Identify which cell holds the provided text, then report its [X, Y] central coordinate. 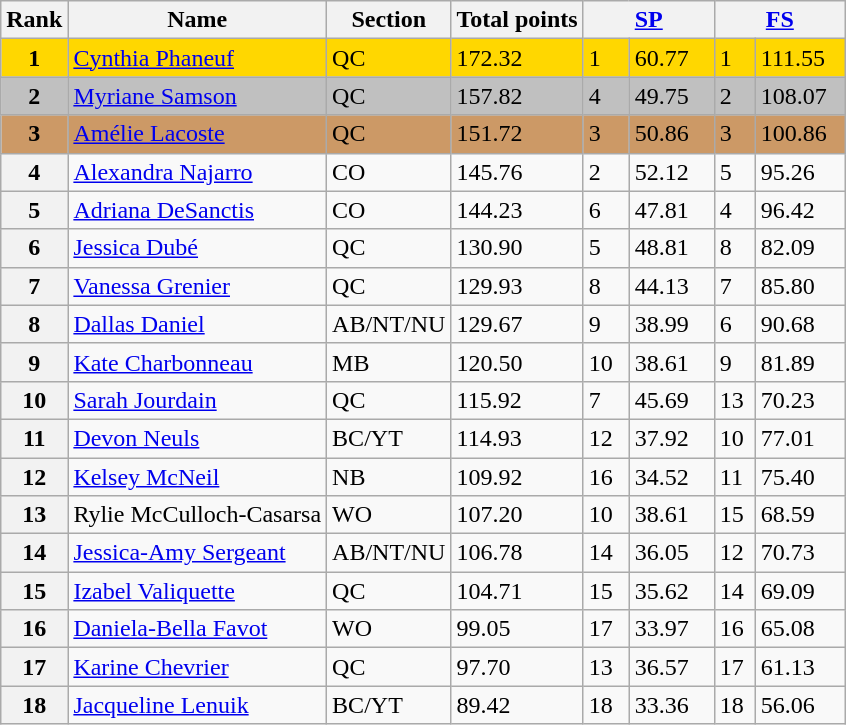
34.52 [672, 477]
106.78 [517, 553]
145.76 [517, 172]
48.81 [672, 248]
99.05 [517, 629]
130.90 [517, 248]
33.36 [672, 705]
Vanessa Grenier [198, 286]
82.09 [800, 248]
Sarah Jourdain [198, 400]
Jessica-Amy Sergeant [198, 553]
Section [389, 20]
144.23 [517, 210]
Dallas Daniel [198, 324]
Jessica Dubé [198, 248]
115.92 [517, 400]
109.92 [517, 477]
FS [780, 20]
60.77 [672, 58]
44.13 [672, 286]
129.93 [517, 286]
Alexandra Najarro [198, 172]
Total points [517, 20]
97.70 [517, 667]
104.71 [517, 591]
120.50 [517, 362]
90.68 [800, 324]
37.92 [672, 438]
107.20 [517, 515]
68.59 [800, 515]
35.62 [672, 591]
50.86 [672, 134]
Kate Charbonneau [198, 362]
Myriane Samson [198, 96]
Amélie Lacoste [198, 134]
Izabel Valiquette [198, 591]
Kelsey McNeil [198, 477]
Cynthia Phaneuf [198, 58]
75.40 [800, 477]
Daniela-Bella Favot [198, 629]
Name [198, 20]
SP [648, 20]
70.73 [800, 553]
MB [389, 362]
114.93 [517, 438]
77.01 [800, 438]
38.99 [672, 324]
151.72 [517, 134]
111.55 [800, 58]
81.89 [800, 362]
Adriana DeSanctis [198, 210]
95.26 [800, 172]
172.32 [517, 58]
52.12 [672, 172]
96.42 [800, 210]
69.09 [800, 591]
NB [389, 477]
108.07 [800, 96]
36.57 [672, 667]
Rank [34, 20]
33.97 [672, 629]
129.67 [517, 324]
45.69 [672, 400]
Rylie McCulloch-Casarsa [198, 515]
Devon Neuls [198, 438]
36.05 [672, 553]
56.06 [800, 705]
85.80 [800, 286]
157.82 [517, 96]
49.75 [672, 96]
Jacqueline Lenuik [198, 705]
70.23 [800, 400]
100.86 [800, 134]
Karine Chevrier [198, 667]
61.13 [800, 667]
47.81 [672, 210]
65.08 [800, 629]
89.42 [517, 705]
